Return (x, y) of the center of cell containing provided text 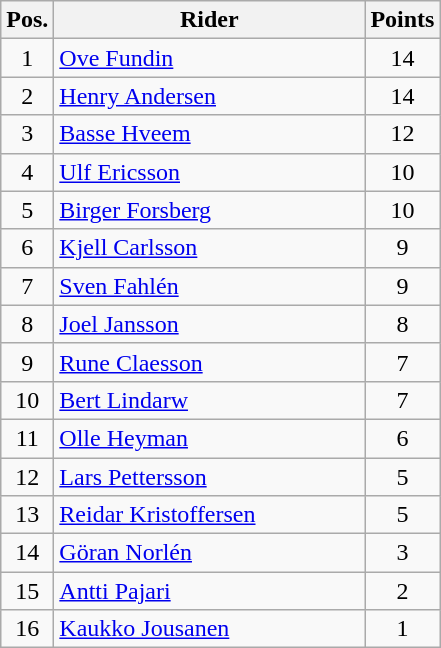
Olle Heyman (210, 438)
11 (28, 438)
Lars Pettersson (210, 477)
Ulf Ericsson (210, 172)
Kaukko Jousanen (210, 629)
Birger Forsberg (210, 210)
15 (28, 591)
Sven Fahlén (210, 286)
Göran Norlén (210, 553)
Bert Lindarw (210, 400)
13 (28, 515)
Reidar Kristoffersen (210, 515)
Kjell Carlsson (210, 248)
Joel Jansson (210, 324)
Rune Claesson (210, 362)
4 (28, 172)
Points (402, 20)
Antti Pajari (210, 591)
Ove Fundin (210, 58)
16 (28, 629)
Rider (210, 20)
Pos. (28, 20)
Henry Andersen (210, 96)
Basse Hveem (210, 134)
